From the cell containing the given text, extract its center point as [X, Y] coordinate. 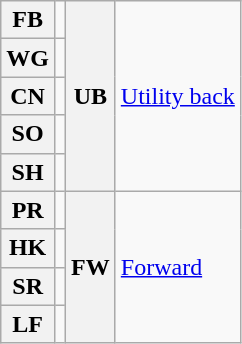
FB [28, 20]
UB [91, 96]
HK [28, 248]
WG [28, 58]
CN [28, 96]
PR [28, 210]
Utility back [178, 96]
SO [28, 134]
FW [91, 267]
SR [28, 286]
LF [28, 324]
SH [28, 172]
Forward [178, 267]
